Return (X, Y) of the center of cell containing provided text 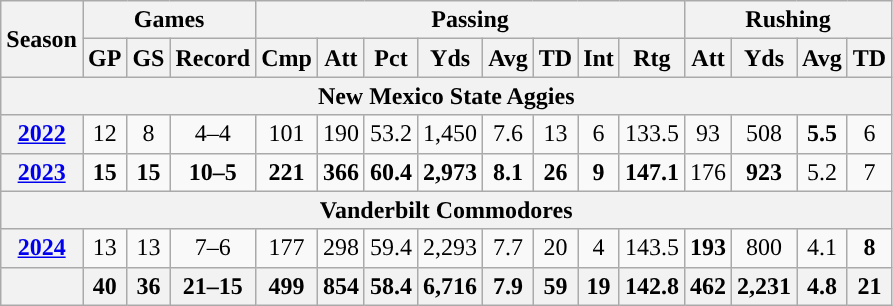
Games (168, 20)
298 (340, 248)
58.4 (390, 286)
4–4 (213, 134)
Cmp (287, 58)
923 (764, 172)
854 (340, 286)
221 (287, 172)
193 (708, 248)
7–6 (213, 248)
21–15 (213, 286)
New Mexico State Aggies (446, 96)
499 (287, 286)
176 (708, 172)
GP (104, 58)
GS (148, 58)
508 (764, 134)
7.9 (508, 286)
53.2 (390, 134)
59.4 (390, 248)
2,293 (450, 248)
2024 (42, 248)
133.5 (652, 134)
5.5 (822, 134)
190 (340, 134)
4.8 (822, 286)
Record (213, 58)
143.5 (652, 248)
800 (764, 248)
36 (148, 286)
Passing (470, 20)
6,716 (450, 286)
60.4 (390, 172)
Rushing (788, 20)
19 (599, 286)
26 (555, 172)
142.8 (652, 286)
59 (555, 286)
2022 (42, 134)
101 (287, 134)
4 (599, 248)
147.1 (652, 172)
7.6 (508, 134)
2,231 (764, 286)
Season (42, 39)
7.7 (508, 248)
9 (599, 172)
4.1 (822, 248)
1,450 (450, 134)
20 (555, 248)
7 (869, 172)
12 (104, 134)
Rtg (652, 58)
5.2 (822, 172)
Int (599, 58)
21 (869, 286)
177 (287, 248)
462 (708, 286)
366 (340, 172)
Pct (390, 58)
93 (708, 134)
2023 (42, 172)
Vanderbilt Commodores (446, 210)
2,973 (450, 172)
10–5 (213, 172)
40 (104, 286)
8.1 (508, 172)
